Extract the (X, Y) coordinate from the center of the cell holding the provided text.  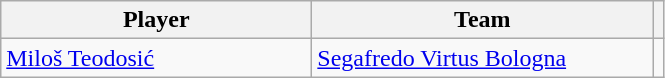
Team (482, 20)
Segafredo Virtus Bologna (482, 58)
Miloš Teodosić (156, 58)
Player (156, 20)
